Locate the cell with the specified text and output its [x, y] center coordinate. 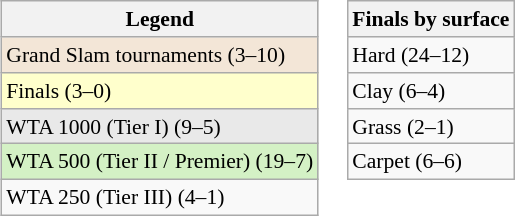
Finals by surface [430, 19]
Carpet (6–6) [430, 162]
WTA 1000 (Tier I) (9–5) [160, 126]
Clay (6–4) [430, 91]
Finals (3–0) [160, 91]
Grass (2–1) [430, 126]
Legend [160, 19]
Grand Slam tournaments (3–10) [160, 55]
WTA 250 (Tier III) (4–1) [160, 197]
WTA 500 (Tier II / Premier) (19–7) [160, 162]
Hard (24–12) [430, 55]
